Determine the [x, y] coordinate at the center of the cell enclosing the given text.  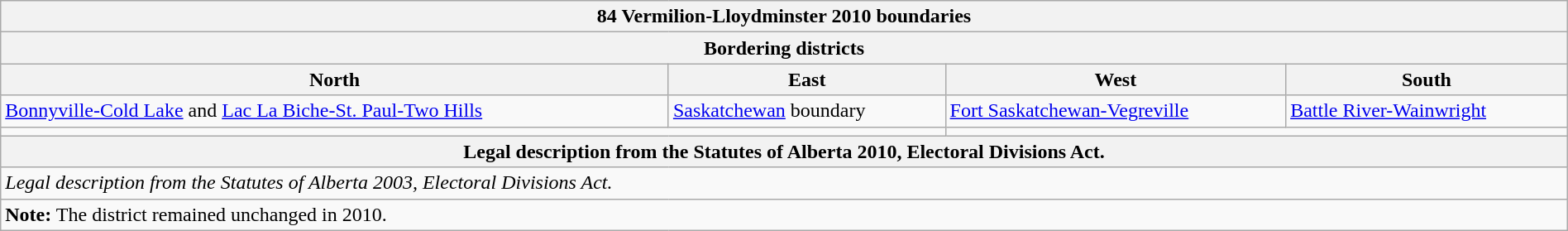
North [335, 79]
Bordering districts [784, 48]
East [807, 79]
Legal description from the Statutes of Alberta 2003, Electoral Divisions Act. [784, 183]
Saskatchewan boundary [807, 111]
Bonnyville-Cold Lake and Lac La Biche-St. Paul-Two Hills [335, 111]
Battle River-Wainwright [1427, 111]
84 Vermilion-Lloydminster 2010 boundaries [784, 17]
Legal description from the Statutes of Alberta 2010, Electoral Divisions Act. [784, 152]
Fort Saskatchewan-Vegreville [1116, 111]
South [1427, 79]
West [1116, 79]
Note: The district remained unchanged in 2010. [784, 214]
